Provide the (X, Y) coordinate of the cell's center where the given text is located.  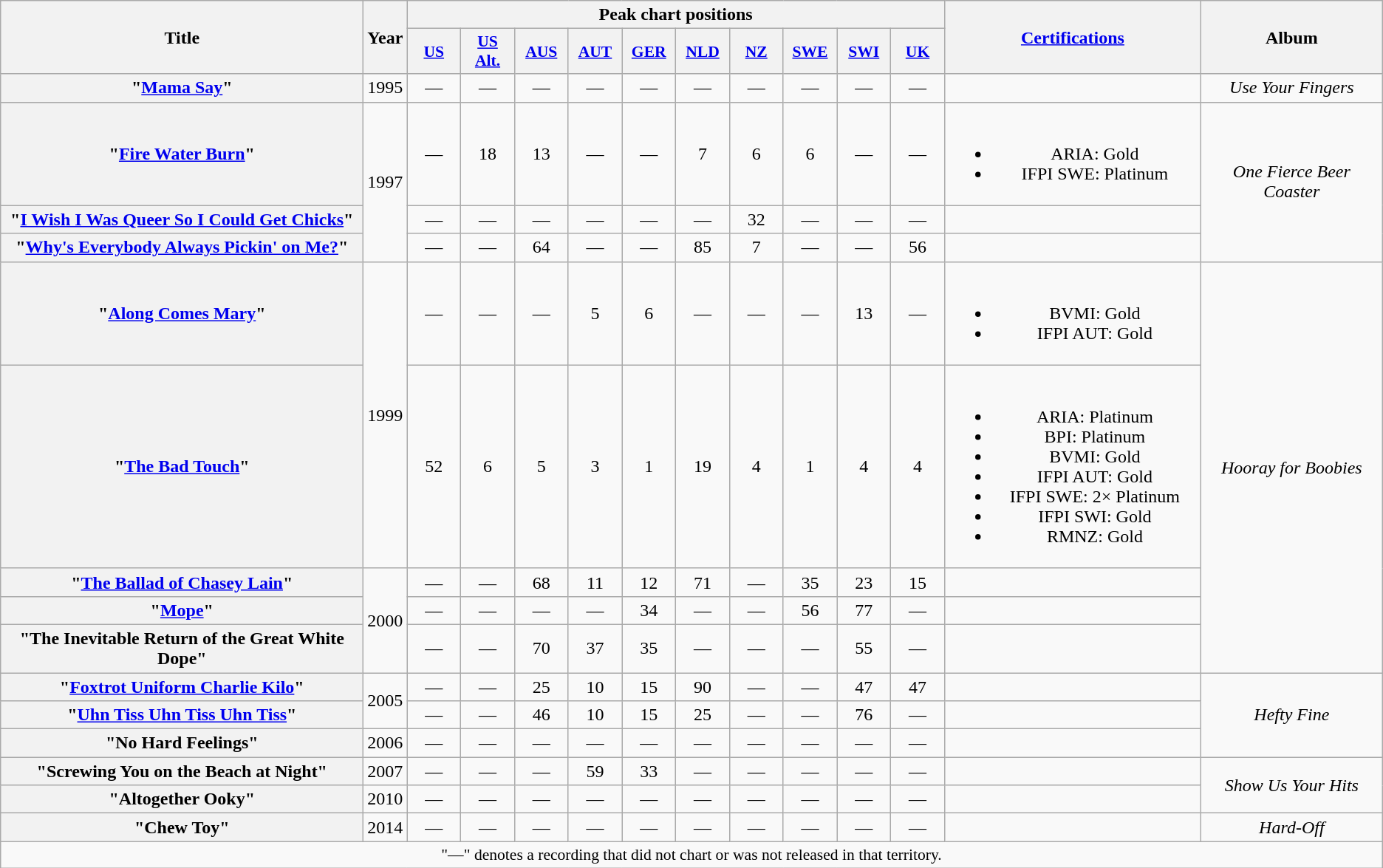
Album (1291, 37)
BVMI: GoldIFPI AUT: Gold (1073, 313)
"The Bad Touch" (182, 467)
Show Us Your Hits (1291, 785)
70 (541, 649)
2007 (386, 771)
GER (649, 52)
37 (595, 649)
2014 (386, 827)
"The Ballad of Chasey Lain" (182, 582)
Hard-Off (1291, 827)
1999 (386, 415)
SWI (864, 52)
UK (918, 52)
"—" denotes a recording that did not chart or was not released in that territory. (691, 855)
"No Hard Feelings" (182, 743)
Peak chart positions (676, 15)
AUT (595, 52)
"Fire Water Burn" (182, 154)
Use Your Fingers (1291, 88)
71 (703, 582)
"Screwing You on the Beach at Night" (182, 771)
Hooray for Boobies (1291, 467)
NLD (703, 52)
US (434, 52)
"I Wish I Was Queer So I Could Get Chicks" (182, 219)
"Altogether Ooky" (182, 799)
19 (703, 467)
77 (864, 610)
2006 (386, 743)
1997 (386, 182)
Hefty Fine (1291, 714)
2005 (386, 700)
"Foxtrot Uniform Charlie Kilo" (182, 686)
NZ (757, 52)
34 (649, 610)
"Along Comes Mary" (182, 313)
Title (182, 37)
85 (703, 247)
55 (864, 649)
33 (649, 771)
"Mope" (182, 610)
90 (703, 686)
68 (541, 582)
46 (541, 715)
"Chew Toy" (182, 827)
32 (757, 219)
ARIA: GoldIFPI SWE: Platinum (1073, 154)
11 (595, 582)
59 (595, 771)
1995 (386, 88)
SWE (810, 52)
12 (649, 582)
One Fierce Beer Coaster (1291, 182)
64 (541, 247)
"Mama Say" (182, 88)
Year (386, 37)
Certifications (1073, 37)
"Uhn Tiss Uhn Tiss Uhn Tiss" (182, 715)
3 (595, 467)
18 (488, 154)
USAlt. (488, 52)
ARIA: PlatinumBPI: PlatinumBVMI: GoldIFPI AUT: GoldIFPI SWE: 2× PlatinumIFPI SWI: GoldRMNZ: Gold (1073, 467)
23 (864, 582)
"Why's Everybody Always Pickin' on Me?" (182, 247)
AUS (541, 52)
76 (864, 715)
52 (434, 467)
2010 (386, 799)
2000 (386, 621)
"The Inevitable Return of the Great White Dope" (182, 649)
